Detect which cell encompasses the target text, then output its [x, y] center coordinate. 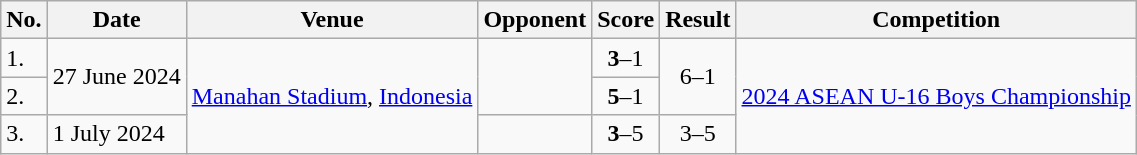
Opponent [535, 20]
Score [626, 20]
No. [24, 20]
1 July 2024 [116, 134]
Date [116, 20]
3–1 [626, 58]
1. [24, 58]
Manahan Stadium, Indonesia [332, 96]
Venue [332, 20]
6–1 [698, 77]
27 June 2024 [116, 77]
2024 ASEAN U-16 Boys Championship [936, 96]
Result [698, 20]
3. [24, 134]
5–1 [626, 96]
Competition [936, 20]
2. [24, 96]
